Provide the (X, Y) coordinate of the cell's center where the given text is located.  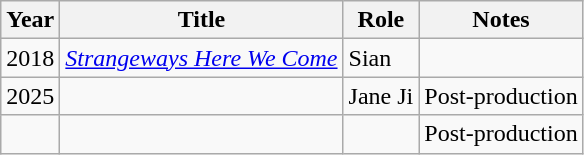
Notes (501, 20)
2018 (30, 58)
Sian (381, 58)
Role (381, 20)
Jane Ji (381, 96)
Year (30, 20)
Strangeways Here We Come (202, 58)
Title (202, 20)
2025 (30, 96)
